Scan for the cell matching the given text and deliver its [x, y] coordinate at center. 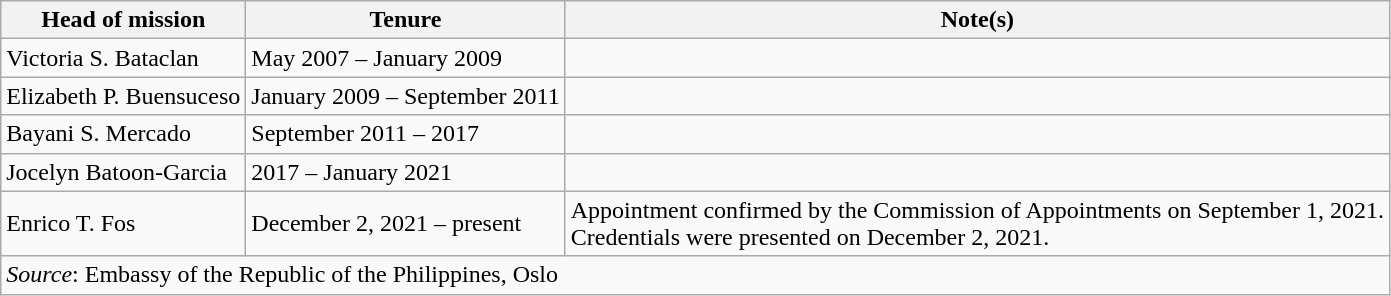
January 2009 – September 2011 [406, 96]
September 2011 – 2017 [406, 134]
Victoria S. Bataclan [124, 58]
Enrico T. Fos [124, 224]
Elizabeth P. Buensuceso [124, 96]
Bayani S. Mercado [124, 134]
Note(s) [977, 20]
Jocelyn Batoon-Garcia [124, 172]
December 2, 2021 – present [406, 224]
Head of mission [124, 20]
2017 – January 2021 [406, 172]
Tenure [406, 20]
May 2007 – January 2009 [406, 58]
Source: Embassy of the Republic of the Philippines, Oslo [696, 275]
Appointment confirmed by the Commission of Appointments on September 1, 2021.Credentials were presented on December 2, 2021. [977, 224]
